For the text-containing cell, return its midpoint in (X, Y) coordinate format. 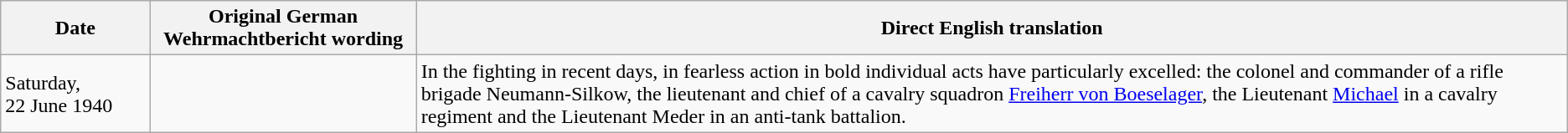
Date (75, 28)
Original German Wehrmachtbericht wording (283, 28)
Direct English translation (992, 28)
Saturday, 22 June 1940 (75, 94)
